Return (X, Y) of the center of cell containing provided text 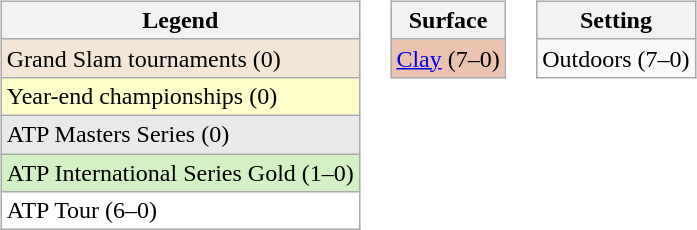
Year-end championships (0) (180, 96)
Grand Slam tournaments (0) (180, 58)
Surface (448, 20)
ATP Tour (6–0) (180, 211)
ATP Masters Series (0) (180, 134)
Setting (616, 20)
ATP International Series Gold (1–0) (180, 173)
Outdoors (7–0) (616, 58)
Clay (7–0) (448, 58)
Legend (180, 20)
